Provide the [X, Y] coordinate of the cell's center where the given text is located.  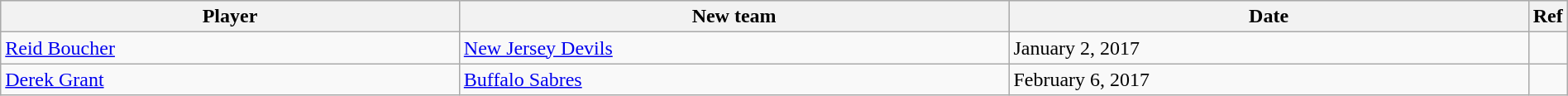
Reid Boucher [230, 48]
February 6, 2017 [1269, 79]
Derek Grant [230, 79]
Date [1269, 17]
Ref [1548, 17]
New team [734, 17]
Player [230, 17]
New Jersey Devils [734, 48]
January 2, 2017 [1269, 48]
Buffalo Sabres [734, 79]
